Determine the [X, Y] coordinate at the center of the cell enclosing the given text.  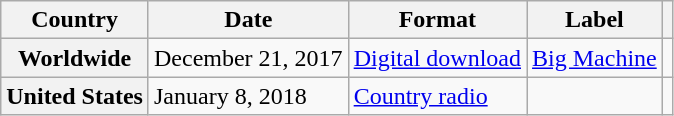
January 8, 2018 [248, 96]
Digital download [437, 58]
Country radio [437, 96]
Format [437, 20]
Worldwide [75, 58]
Big Machine [595, 58]
Label [595, 20]
Country [75, 20]
Date [248, 20]
United States [75, 96]
December 21, 2017 [248, 58]
